Output the [X, Y] coordinate of the center of the cell containing the given text.  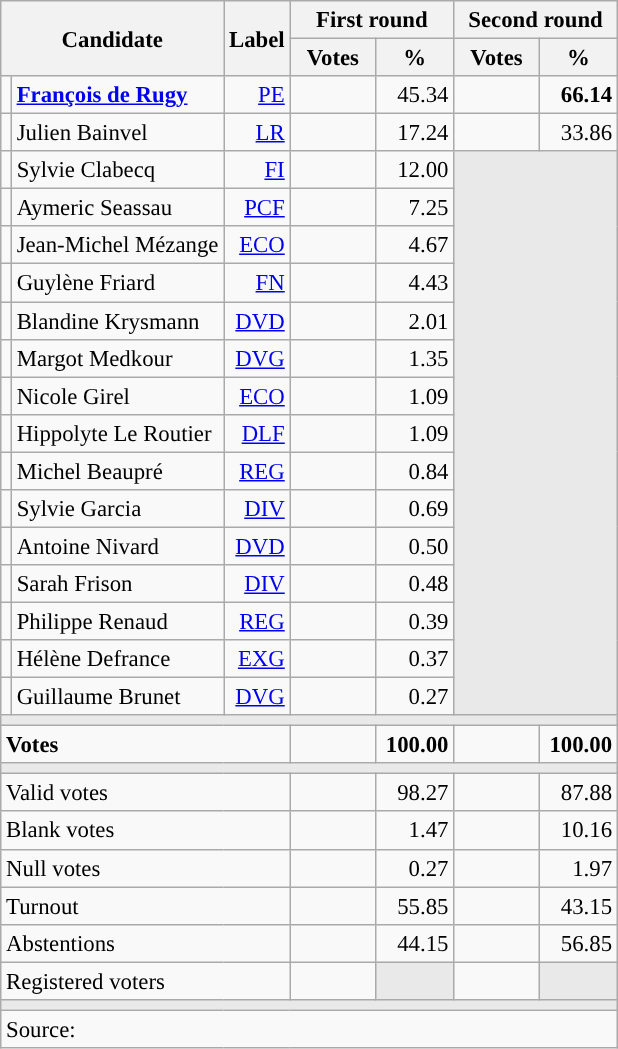
Guylène Friard [117, 283]
Nicole Girel [117, 396]
FI [257, 170]
4.43 [415, 283]
Sarah Frison [117, 584]
EXG [257, 659]
PCF [257, 208]
Guillaume Brunet [117, 697]
12.00 [415, 170]
87.88 [578, 793]
Hippolyte Le Routier [117, 433]
1.47 [415, 831]
7.25 [415, 208]
33.86 [578, 133]
0.84 [415, 471]
Abstentions [146, 943]
1.97 [578, 868]
Aymeric Seassau [117, 208]
Jean-Michel Mézange [117, 245]
FN [257, 283]
Null votes [146, 868]
Candidate [112, 38]
Second round [536, 20]
Antoine Nivard [117, 546]
PE [257, 95]
Hélène Defrance [117, 659]
43.15 [578, 906]
45.34 [415, 95]
4.67 [415, 245]
17.24 [415, 133]
Margot Medkour [117, 358]
2.01 [415, 321]
Sylvie Clabecq [117, 170]
Valid votes [146, 793]
Philippe Renaud [117, 621]
Blank votes [146, 831]
44.15 [415, 943]
First round [372, 20]
66.14 [578, 95]
Turnout [146, 906]
98.27 [415, 793]
0.37 [415, 659]
DLF [257, 433]
10.16 [578, 831]
Blandine Krysmann [117, 321]
55.85 [415, 906]
0.48 [415, 584]
Source: [310, 1029]
LR [257, 133]
0.69 [415, 509]
Label [257, 38]
Michel Beaupré [117, 471]
1.35 [415, 358]
56.85 [578, 943]
0.39 [415, 621]
Julien Bainvel [117, 133]
0.50 [415, 546]
François de Rugy [117, 95]
Registered voters [146, 981]
Sylvie Garcia [117, 509]
